Find where the given text appears and provide that cell's center as (X, Y) coordinate. 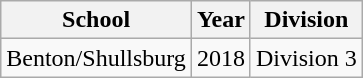
School (96, 20)
Benton/Shullsburg (96, 58)
Year (220, 20)
2018 (220, 58)
Division (306, 20)
Division 3 (306, 58)
